From the cell containing the given text, extract its center point as [x, y] coordinate. 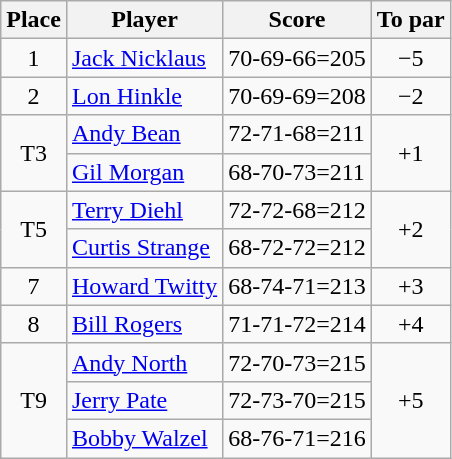
72-71-68=211 [298, 134]
To par [410, 20]
72-72-68=212 [298, 210]
1 [34, 58]
Andy North [144, 362]
Jerry Pate [144, 400]
−2 [410, 96]
70-69-69=208 [298, 96]
Player [144, 20]
Lon Hinkle [144, 96]
Jack Nicklaus [144, 58]
+4 [410, 324]
+2 [410, 229]
70-69-66=205 [298, 58]
Howard Twitty [144, 286]
68-74-71=213 [298, 286]
72-70-73=215 [298, 362]
Curtis Strange [144, 248]
T9 [34, 400]
Bill Rogers [144, 324]
7 [34, 286]
68-70-73=211 [298, 172]
Bobby Walzel [144, 438]
Terry Diehl [144, 210]
+5 [410, 400]
T3 [34, 153]
8 [34, 324]
68-72-72=212 [298, 248]
Andy Bean [144, 134]
−5 [410, 58]
71-71-72=214 [298, 324]
T5 [34, 229]
Gil Morgan [144, 172]
68-76-71=216 [298, 438]
+3 [410, 286]
+1 [410, 153]
Place [34, 20]
2 [34, 96]
72-73-70=215 [298, 400]
Score [298, 20]
